Capture the cell that displays the provided text and extract its [X, Y] central coordinate. 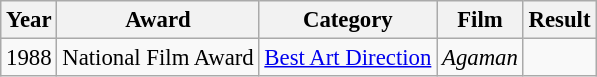
Year [29, 20]
Award [158, 20]
Film [480, 20]
Best Art Direction [348, 58]
Agaman [480, 58]
Category [348, 20]
1988 [29, 58]
National Film Award [158, 58]
Result [560, 20]
